Scan for the cell matching the given text and deliver its [x, y] coordinate at center. 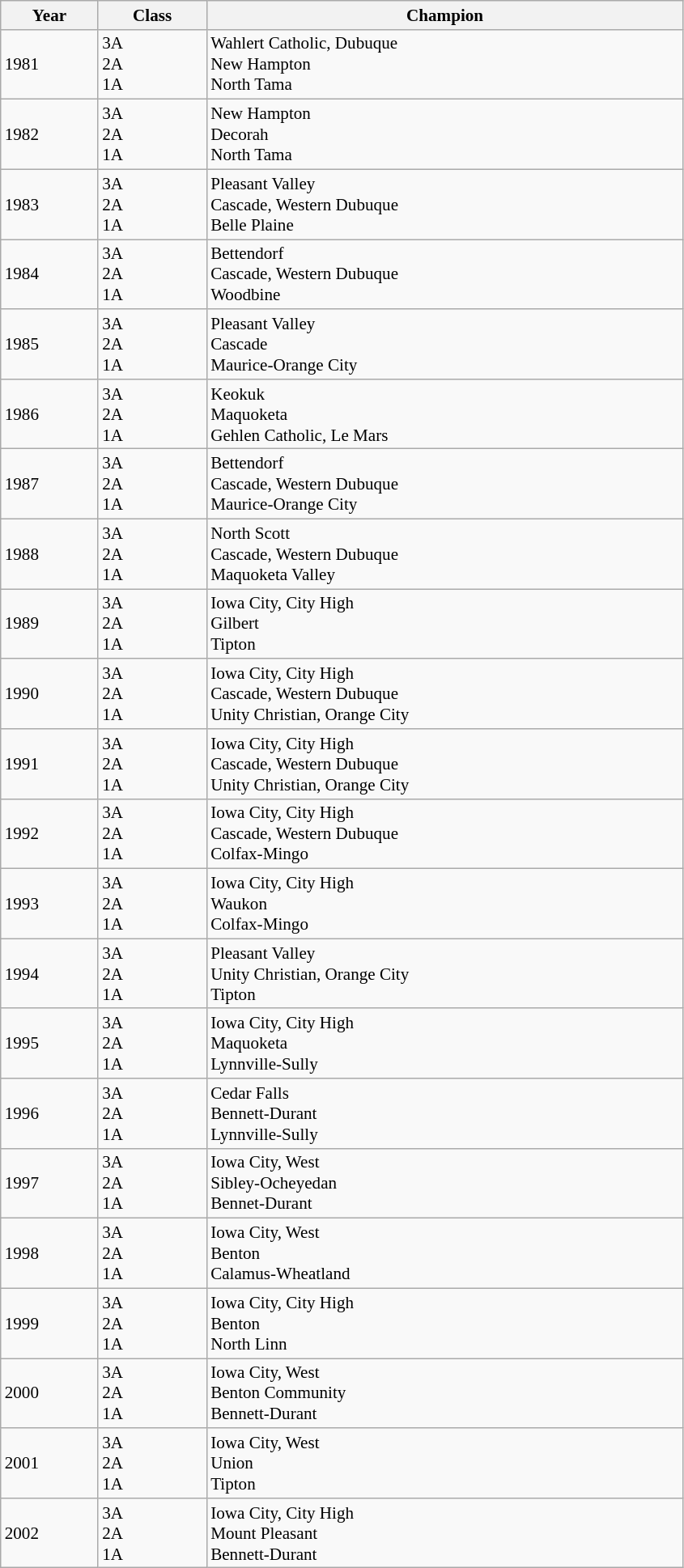
Pleasant ValleyUnity Christian, Orange CityTipton [445, 973]
Pleasant ValleyCascade, Western DubuqueBelle Plaine [445, 204]
Iowa City, WestSibley-OcheyedanBennet-Durant [445, 1183]
Iowa City, City HighCascade, Western DubuqueColfax-Mingo [445, 833]
1994 [49, 973]
1995 [49, 1043]
2000 [49, 1393]
New HamptonDecorahNorth Tama [445, 134]
Pleasant ValleyCascadeMaurice-Orange City [445, 344]
1987 [49, 484]
North ScottCascade, Western DubuqueMaquoketa Valley [445, 553]
Iowa City, City HighWaukonColfax-Mingo [445, 904]
Year [49, 15]
1999 [49, 1323]
Iowa City, City HighGilbertTipton [445, 624]
BettendorfCascade, Western DubuqueWoodbine [445, 274]
Wahlert Catholic, DubuqueNew HamptonNorth Tama [445, 64]
BettendorfCascade, Western DubuqueMaurice-Orange City [445, 484]
1998 [49, 1253]
2001 [49, 1463]
1983 [49, 204]
KeokukMaquoketaGehlen Catholic, Le Mars [445, 413]
2002 [49, 1532]
1981 [49, 64]
1989 [49, 624]
Cedar FallsBennett-DurantLynnville-Sully [445, 1113]
Iowa City, WestUnionTipton [445, 1463]
Iowa City, WestBentonCalamus-Wheatland [445, 1253]
Iowa City, City HighMount PleasantBennett-Durant [445, 1532]
1996 [49, 1113]
1991 [49, 764]
Iowa City, WestBenton CommunityBennett-Durant [445, 1393]
1992 [49, 833]
Iowa City, City HighBentonNorth Linn [445, 1323]
1982 [49, 134]
Iowa City, City HighMaquoketaLynnville-Sully [445, 1043]
1993 [49, 904]
Class [152, 15]
1986 [49, 413]
1988 [49, 553]
1997 [49, 1183]
Champion [445, 15]
1985 [49, 344]
1984 [49, 274]
1990 [49, 693]
